Scan for the cell matching the given text and deliver its (X, Y) coordinate at center. 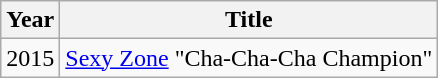
2015 (30, 58)
Title (249, 20)
Year (30, 20)
Sexy Zone "Cha-Cha-Cha Champion" (249, 58)
